Return the (x, y) coordinate for the center point of the cell that contains the specified text.  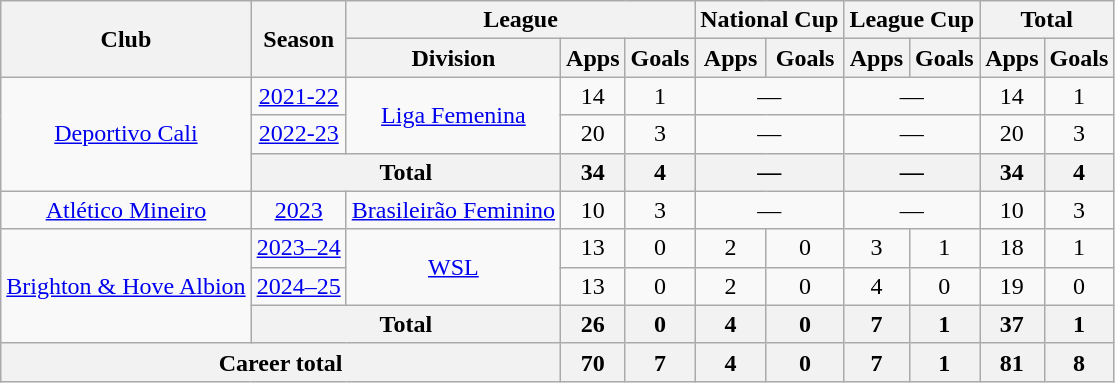
League Cup (912, 20)
National Cup (770, 20)
2021-22 (298, 96)
Career total (281, 362)
81 (1012, 362)
2023–24 (298, 248)
Season (298, 39)
Liga Femenina (453, 115)
8 (1079, 362)
League (520, 20)
Club (126, 39)
2022-23 (298, 134)
Brasileirão Feminino (453, 210)
2023 (298, 210)
19 (1012, 286)
Atlético Mineiro (126, 210)
70 (593, 362)
WSL (453, 267)
26 (593, 324)
18 (1012, 248)
37 (1012, 324)
Deportivo Cali (126, 134)
Division (453, 58)
Brighton & Hove Albion (126, 286)
2024–25 (298, 286)
